Return the (x, y) coordinate for the center point of the cell that contains the specified text.  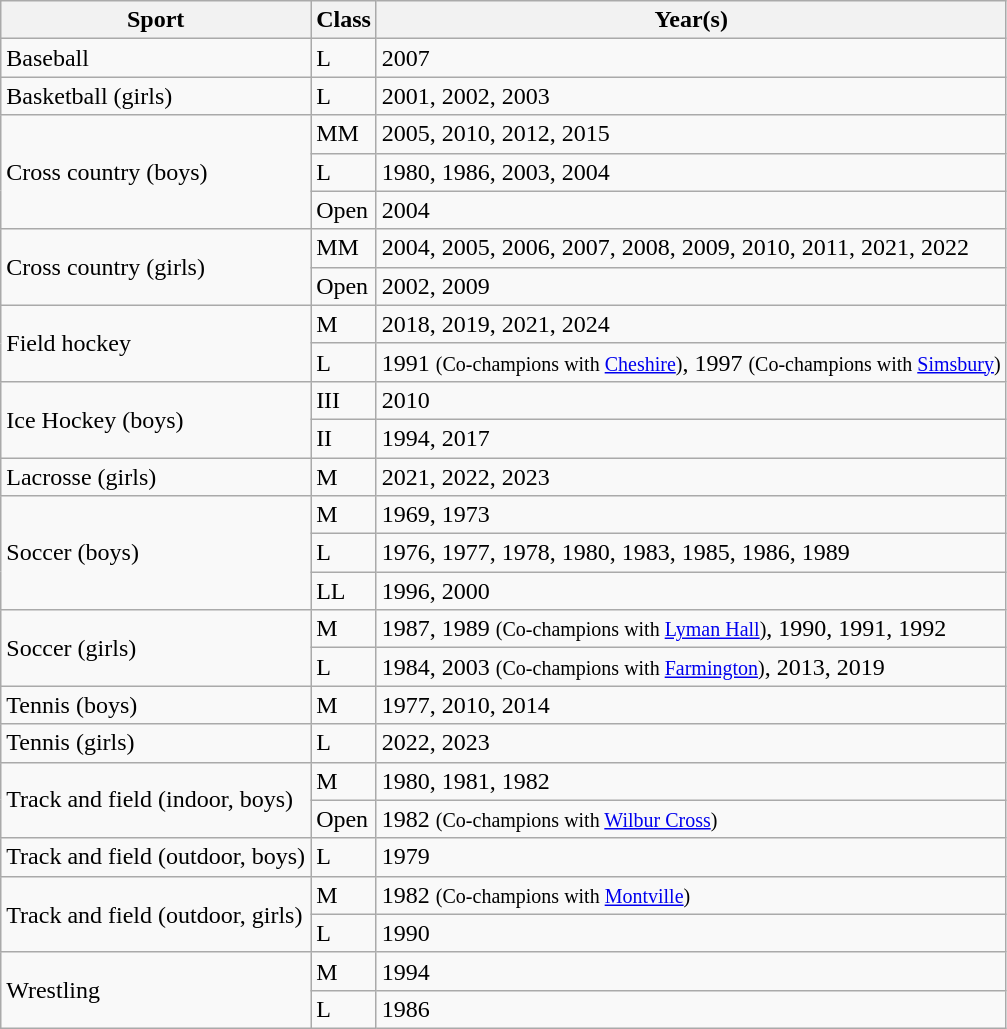
2007 (691, 58)
Tennis (girls) (156, 743)
1987, 1989 (Co-champions with Lyman Hall), 1990, 1991, 1992 (691, 629)
1990 (691, 933)
Ice Hockey (boys) (156, 419)
2018, 2019, 2021, 2024 (691, 324)
2021, 2022, 2023 (691, 477)
2005, 2010, 2012, 2015 (691, 134)
Track and field (outdoor, girls) (156, 914)
2002, 2009 (691, 286)
Cross country (girls) (156, 267)
1986 (691, 1009)
Sport (156, 20)
Field hockey (156, 343)
1982 (Co-champions with Wilbur Cross) (691, 819)
1979 (691, 857)
1980, 1981, 1982 (691, 781)
Wrestling (156, 990)
Lacrosse (girls) (156, 477)
1984, 2003 (Co-champions with Farmington), 2013, 2019 (691, 667)
2022, 2023 (691, 743)
2010 (691, 400)
Track and field (outdoor, boys) (156, 857)
1994, 2017 (691, 438)
1980, 1986, 2003, 2004 (691, 172)
Year(s) (691, 20)
2001, 2002, 2003 (691, 96)
II (344, 438)
Baseball (156, 58)
Cross country (boys) (156, 172)
1976, 1977, 1978, 1980, 1983, 1985, 1986, 1989 (691, 553)
LL (344, 591)
Soccer (girls) (156, 648)
1996, 2000 (691, 591)
Soccer (boys) (156, 553)
1977, 2010, 2014 (691, 705)
1982 (Co-champions with Montville) (691, 895)
Basketball (girls) (156, 96)
2004 (691, 210)
III (344, 400)
Tennis (boys) (156, 705)
1969, 1973 (691, 515)
1994 (691, 971)
1991 (Co-champions with Cheshire), 1997 (Co-champions with Simsbury) (691, 362)
2004, 2005, 2006, 2007, 2008, 2009, 2010, 2011, 2021, 2022 (691, 248)
Class (344, 20)
Track and field (indoor, boys) (156, 800)
